Return (x, y) of the center of cell containing provided text 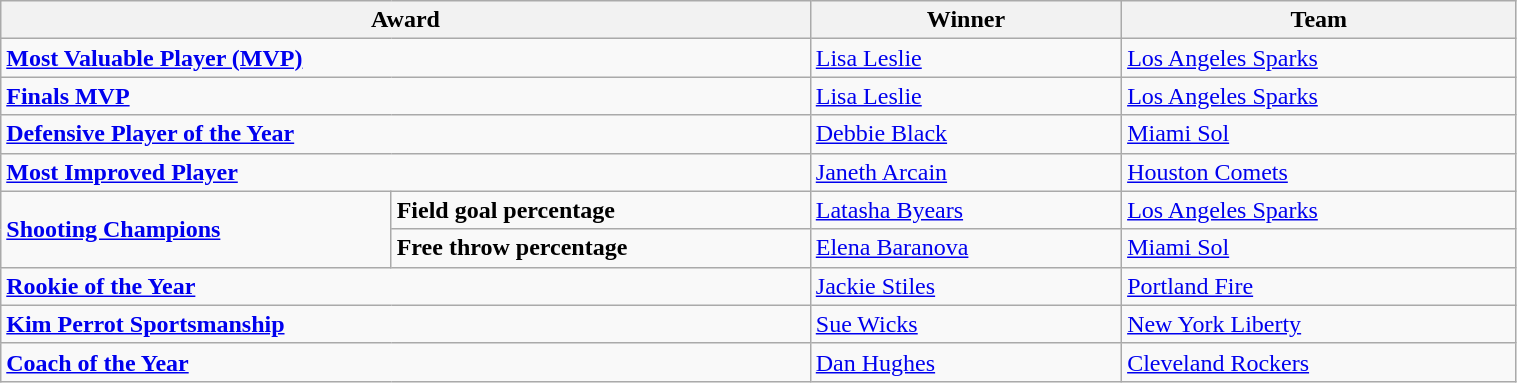
Defensive Player of the Year (406, 134)
Janeth Arcain (966, 172)
Houston Comets (1319, 172)
New York Liberty (1319, 324)
Most Valuable Player (MVP) (406, 58)
Shooting Champions (196, 229)
Free throw percentage (600, 248)
Team (1319, 20)
Coach of the Year (406, 362)
Rookie of the Year (406, 286)
Award (406, 20)
Field goal percentage (600, 210)
Dan Hughes (966, 362)
Debbie Black (966, 134)
Finals MVP (406, 96)
Sue Wicks (966, 324)
Portland Fire (1319, 286)
Jackie Stiles (966, 286)
Cleveland Rockers (1319, 362)
Kim Perrot Sportsmanship (406, 324)
Latasha Byears (966, 210)
Winner (966, 20)
Elena Baranova (966, 248)
Most Improved Player (406, 172)
